For the text-containing cell, return its midpoint in [X, Y] coordinate format. 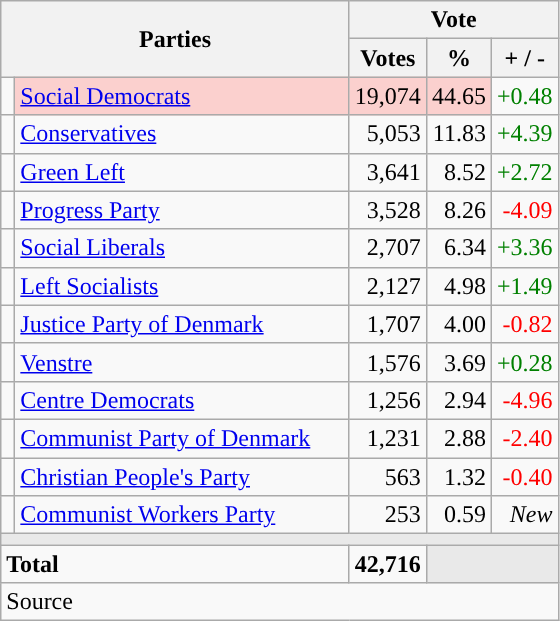
3.69 [458, 362]
5,053 [388, 134]
Social Democrats [182, 96]
4.98 [458, 286]
2.94 [458, 400]
8.52 [458, 172]
4.00 [458, 324]
Communist Party of Denmark [182, 438]
1,256 [388, 400]
% [458, 58]
-2.40 [524, 438]
1,231 [388, 438]
+ / - [524, 58]
-4.96 [524, 400]
+2.72 [524, 172]
+4.39 [524, 134]
Total [176, 564]
Social Liberals [182, 248]
Communist Workers Party [182, 515]
3,641 [388, 172]
Centre Democrats [182, 400]
1,576 [388, 362]
Parties [176, 39]
+3.36 [524, 248]
+0.48 [524, 96]
Votes [388, 58]
Source [280, 602]
1,707 [388, 324]
Green Left [182, 172]
Venstre [182, 362]
44.65 [458, 96]
0.59 [458, 515]
11.83 [458, 134]
Justice Party of Denmark [182, 324]
6.34 [458, 248]
+0.28 [524, 362]
42,716 [388, 564]
-0.40 [524, 477]
Vote [454, 20]
Progress Party [182, 210]
-0.82 [524, 324]
Conservatives [182, 134]
2,707 [388, 248]
563 [388, 477]
2,127 [388, 286]
3,528 [388, 210]
2.88 [458, 438]
New [524, 515]
Christian People's Party [182, 477]
1.32 [458, 477]
-4.09 [524, 210]
Left Socialists [182, 286]
253 [388, 515]
8.26 [458, 210]
19,074 [388, 96]
+1.49 [524, 286]
